Search for the cell housing the specified text and yield its [X, Y] center coordinate. 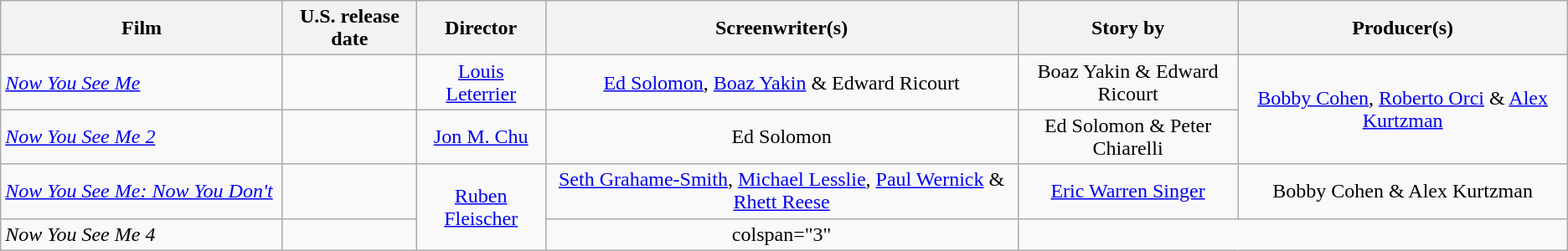
Now You See Me 4 [142, 234]
Bobby Cohen, Roberto Orci & Alex Kurtzman [1402, 110]
Seth Grahame-Smith, Michael Lesslie, Paul Wernick & Rhett Reese [781, 191]
U.S. release date [349, 28]
Story by [1127, 28]
Now You See Me [142, 82]
Director [481, 28]
Screenwriter(s) [781, 28]
Boaz Yakin & Edward Ricourt [1127, 82]
Film [142, 28]
Jon M. Chu [481, 137]
Ruben Fleischer [481, 207]
Ed Solomon, Boaz Yakin & Edward Ricourt [781, 82]
Louis Leterrier [481, 82]
Now You See Me: Now You Don't [142, 191]
Producer(s) [1402, 28]
colspan="3" [781, 234]
Now You See Me 2 [142, 137]
Ed Solomon [781, 137]
Bobby Cohen & Alex Kurtzman [1402, 191]
Eric Warren Singer [1127, 191]
Ed Solomon & Peter Chiarelli [1127, 137]
